Locate the cell with the specified text and output its (x, y) center coordinate. 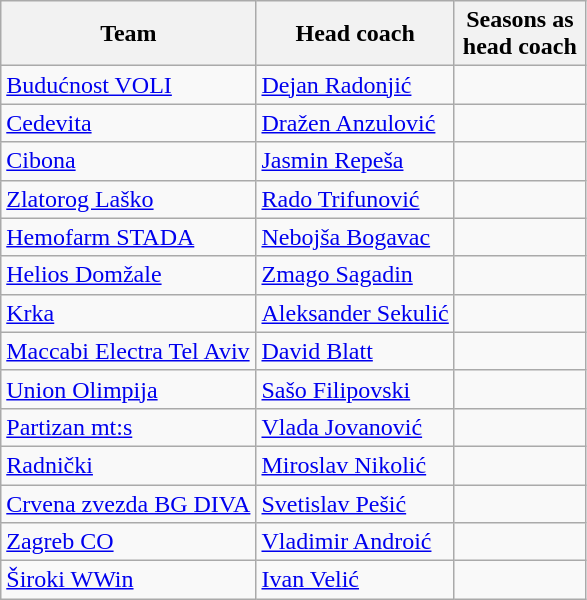
Ivan Velić (355, 580)
Aleksander Sekulić (355, 313)
Helios Domžale (128, 275)
Nebojša Bogavac (355, 237)
Radnički (128, 465)
Zmago Sagadin (355, 275)
Rado Trifunović (355, 199)
Jasmin Repeša (355, 161)
Zagreb CO (128, 542)
Zlatorog Laško (128, 199)
Team (128, 34)
Cedevita (128, 123)
Crvena zvezda BG DIVA (128, 503)
Maccabi Electra Tel Aviv (128, 351)
Seasons as head coach (520, 34)
Union Olimpija (128, 389)
David Blatt (355, 351)
Vladimir Androić (355, 542)
Vlada Jovanović (355, 427)
Krka (128, 313)
Dejan Radonjić (355, 85)
Miroslav Nikolić (355, 465)
Dražen Anzulović (355, 123)
Hemofarm STADA (128, 237)
Svetislav Pešić (355, 503)
Budućnost VOLI (128, 85)
Sašo Filipovski (355, 389)
Cibona (128, 161)
Head coach (355, 34)
Široki WWin (128, 580)
Partizan mt:s (128, 427)
